Pinpoint the cell where the given text exists, returning its [X, Y] midpoint coordinate. 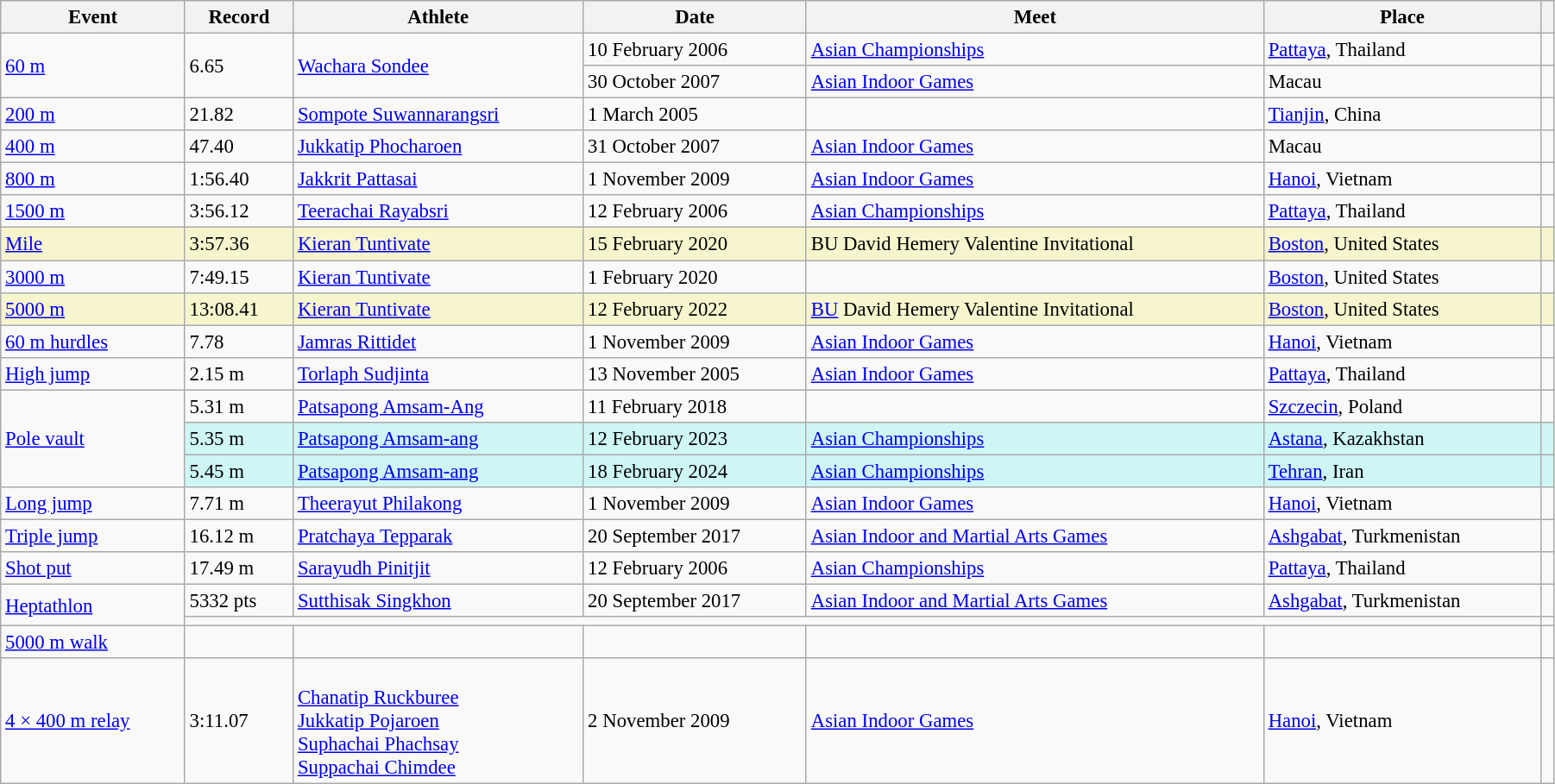
15 February 2020 [696, 244]
Jakkrit Pattasai [438, 179]
Chanatip RuckbureeJukkatip PojaroenSuphachai PhachsaySuppachai Chimdee [438, 721]
4 × 400 m relay [93, 721]
Athlete [438, 17]
Meet [1035, 17]
10 February 2006 [696, 50]
30 October 2007 [696, 82]
Tehran, Iran [1401, 471]
Jukkatip Phocharoen [438, 147]
7.71 m [238, 504]
2.15 m [238, 373]
3:11.07 [238, 721]
1:56.40 [238, 179]
16.12 m [238, 536]
Sompote Suwannarangsri [438, 115]
31 October 2007 [696, 147]
Record [238, 17]
High jump [93, 373]
Sarayudh Pinitjit [438, 568]
6.65 [238, 66]
17.49 m [238, 568]
5332 pts [238, 601]
11 February 2018 [696, 406]
Heptathlon [93, 605]
Szczecin, Poland [1401, 406]
3:57.36 [238, 244]
Astana, Kazakhstan [1401, 439]
12 February 2023 [696, 439]
5.45 m [238, 471]
Event [93, 17]
Shot put [93, 568]
Wachara Sondee [438, 66]
5000 m [93, 309]
5.35 m [238, 439]
7:49.15 [238, 277]
5.31 m [238, 406]
Date [696, 17]
Tianjin, China [1401, 115]
1500 m [93, 211]
7.78 [238, 342]
13 November 2005 [696, 373]
18 February 2024 [696, 471]
Jamras Rittidet [438, 342]
1 February 2020 [696, 277]
Patsapong Amsam-Ang [438, 406]
Mile [93, 244]
Teerachai Rayabsri [438, 211]
3000 m [93, 277]
Place [1401, 17]
200 m [93, 115]
Long jump [93, 504]
3:56.12 [238, 211]
2 November 2009 [696, 721]
Torlaph Sudjinta [438, 373]
Pratchaya Tepparak [438, 536]
800 m [93, 179]
60 m hurdles [93, 342]
12 February 2022 [696, 309]
400 m [93, 147]
Sutthisak Singkhon [438, 601]
5000 m walk [93, 643]
60 m [93, 66]
1 March 2005 [696, 115]
21.82 [238, 115]
13:08.41 [238, 309]
Pole vault [93, 438]
Theerayut Philakong [438, 504]
Triple jump [93, 536]
47.40 [238, 147]
